Provide the (X, Y) coordinate of the cell's center where the given text is located.  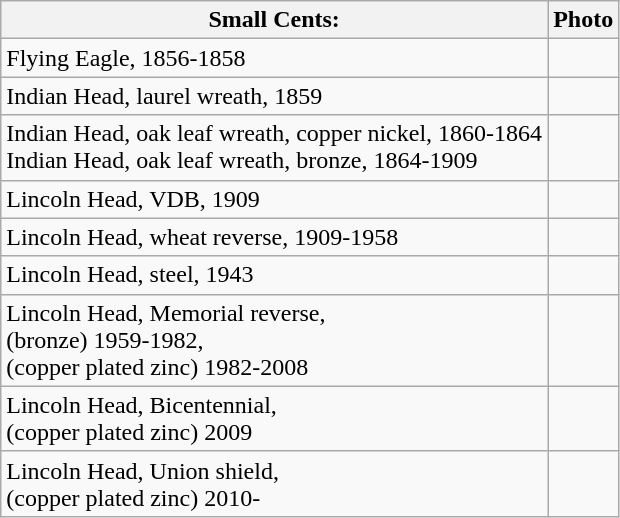
Lincoln Head, Memorial reverse,(bronze) 1959-1982,(copper plated zinc) 1982-2008 (274, 340)
Lincoln Head, Union shield,(copper plated zinc) 2010- (274, 484)
Indian Head, laurel wreath, 1859 (274, 96)
Flying Eagle, 1856-1858 (274, 58)
Small Cents: (274, 20)
Lincoln Head, Bicentennial,(copper plated zinc) 2009 (274, 418)
Indian Head, oak leaf wreath, copper nickel, 1860-1864Indian Head, oak leaf wreath, bronze, 1864-1909 (274, 148)
Lincoln Head, wheat reverse, 1909-1958 (274, 237)
Photo (584, 20)
Lincoln Head, VDB, 1909 (274, 199)
Lincoln Head, steel, 1943 (274, 275)
